Return the [x, y] coordinate for the center point of the cell that contains the specified text.  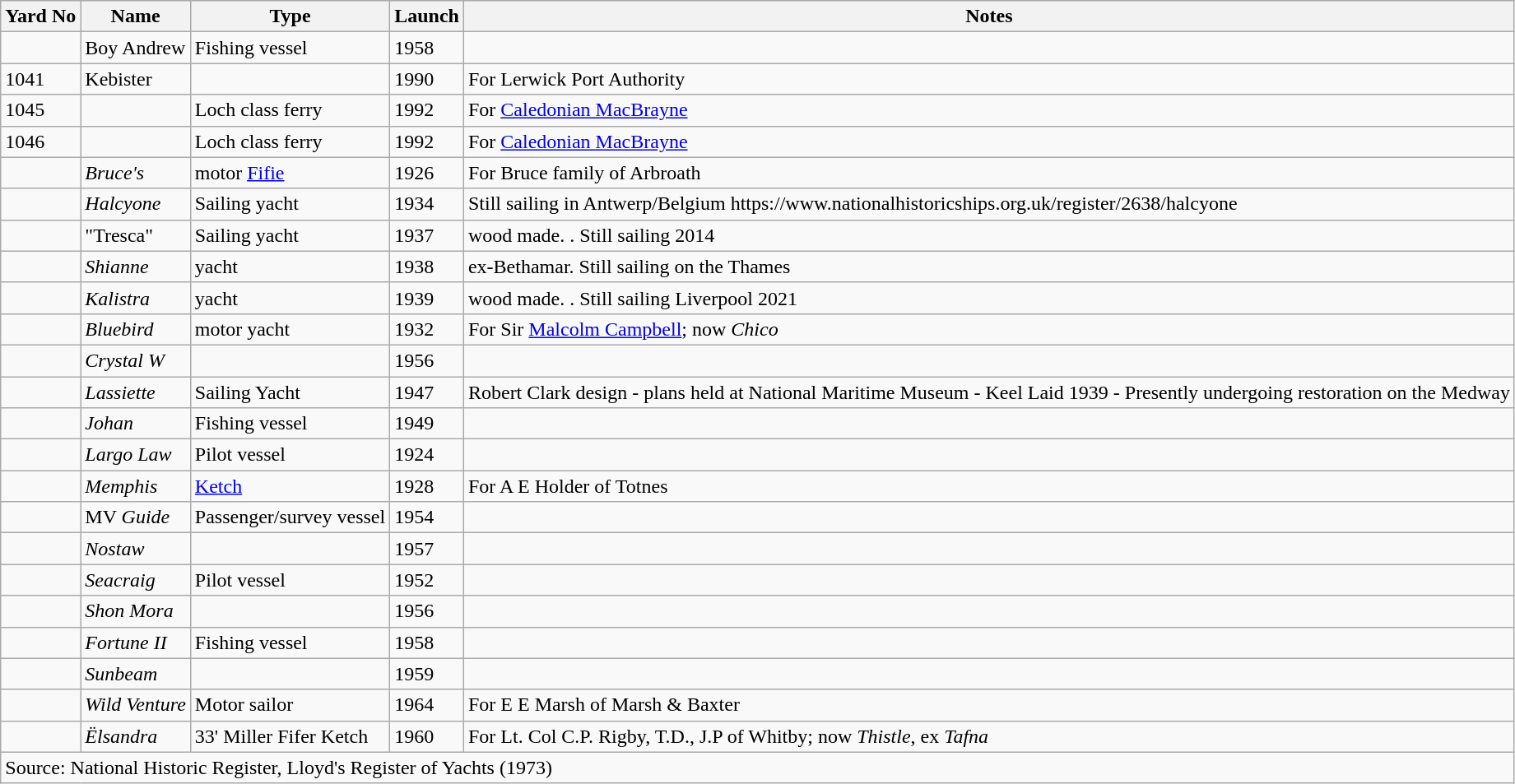
Passenger/survey vessel [290, 517]
Sunbeam [136, 674]
Largo Law [136, 455]
Boy Andrew [136, 48]
1957 [427, 549]
Source: National Historic Register, Lloyd's Register of Yachts (1973) [758, 768]
Type [290, 16]
Ketch [290, 486]
Sailing Yacht [290, 392]
1046 [41, 141]
1934 [427, 204]
Launch [427, 16]
wood made. . Still sailing Liverpool 2021 [989, 298]
Notes [989, 16]
Still sailing in Antwerp/Belgium https://www.nationalhistoricships.org.uk/register/2638/halcyone [989, 204]
1954 [427, 517]
For Bruce family of Arbroath [989, 173]
1937 [427, 235]
1959 [427, 674]
For A E Holder of Totnes [989, 486]
Wild Venture [136, 705]
wood made. . Still sailing 2014 [989, 235]
1932 [427, 329]
1041 [41, 79]
Nostaw [136, 549]
33' Miller Fifer Ketch [290, 736]
1924 [427, 455]
Johan [136, 424]
Lassiette [136, 392]
1960 [427, 736]
For E E Marsh of Marsh & Baxter [989, 705]
1928 [427, 486]
For Sir Malcolm Campbell; now Chico [989, 329]
Motor sailor [290, 705]
1949 [427, 424]
"Tresca" [136, 235]
Yard No [41, 16]
Memphis [136, 486]
1952 [427, 580]
1045 [41, 110]
Name [136, 16]
Kalistra [136, 298]
Shon Mora [136, 611]
Fortune II [136, 643]
motor yacht [290, 329]
Halcyone [136, 204]
Ëlsandra [136, 736]
Crystal W [136, 360]
Kebister [136, 79]
For Lerwick Port Authority [989, 79]
motor Fifie [290, 173]
1939 [427, 298]
1964 [427, 705]
1926 [427, 173]
Bruce's [136, 173]
MV Guide [136, 517]
1947 [427, 392]
Shianne [136, 267]
1938 [427, 267]
For Lt. Col C.P. Rigby, T.D., J.P of Whitby; now Thistle, ex Tafna [989, 736]
Robert Clark design - plans held at National Maritime Museum - Keel Laid 1939 - Presently undergoing restoration on the Medway [989, 392]
Seacraig [136, 580]
ex-Bethamar. Still sailing on the Thames [989, 267]
Bluebird [136, 329]
1990 [427, 79]
